Return the (X, Y) coordinate for the center point of the cell that contains the specified text.  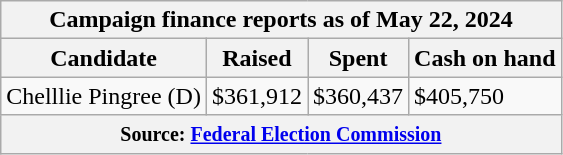
Cash on hand (485, 58)
$361,912 (256, 96)
$405,750 (485, 96)
$360,437 (358, 96)
Candidate (104, 58)
Source: Federal Election Commission (281, 134)
Raised (256, 58)
Chelllie Pingree (D) (104, 96)
Campaign finance reports as of May 22, 2024 (281, 20)
Spent (358, 58)
